Search for the cell housing the specified text and yield its [X, Y] center coordinate. 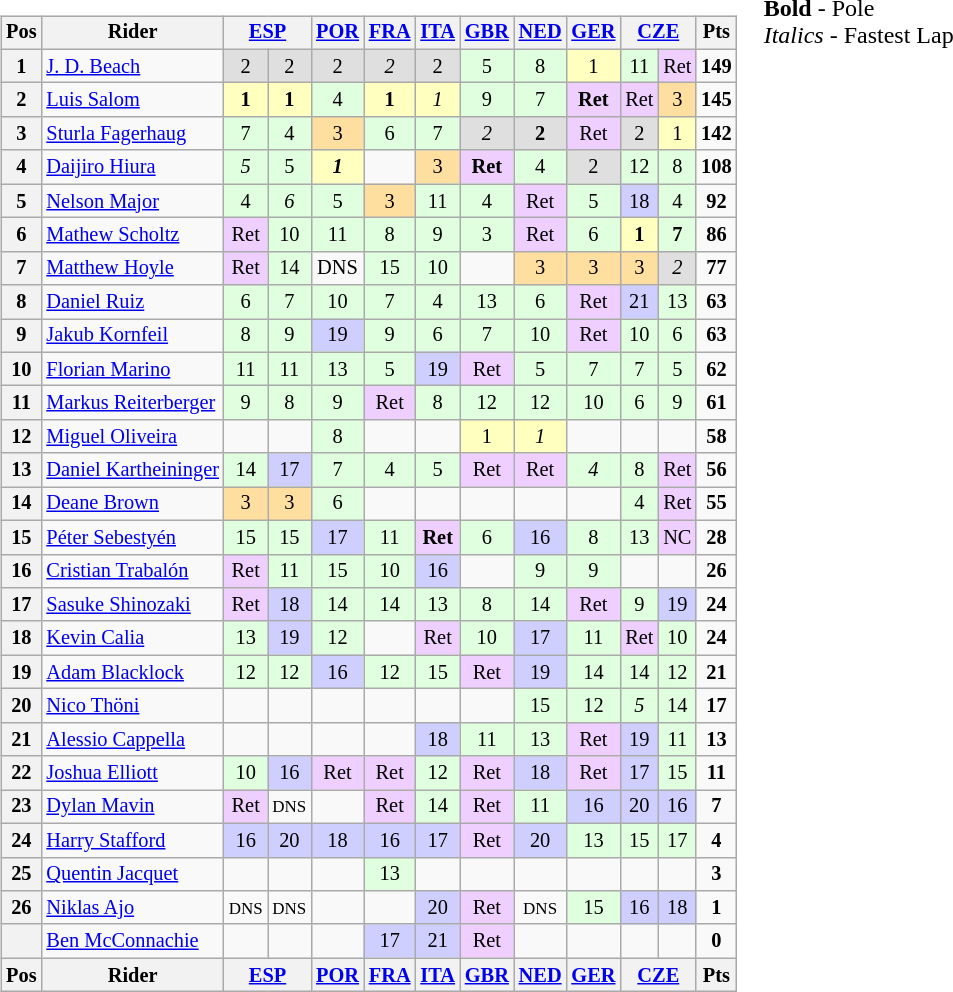
Alessio Cappella [132, 739]
Miguel Oliveira [132, 437]
58 [716, 437]
NC [677, 537]
149 [716, 66]
Péter Sebestyén [132, 537]
86 [716, 235]
J. D. Beach [132, 66]
145 [716, 100]
56 [716, 470]
Daniel Ruiz [132, 302]
92 [716, 201]
55 [716, 504]
Nelson Major [132, 201]
Ben McConnachie [132, 941]
Kevin Calia [132, 638]
Florian Marino [132, 369]
Luis Salom [132, 100]
Daijiro Hiura [132, 167]
61 [716, 403]
22 [21, 773]
Sturla Fagerhaug [132, 134]
23 [21, 807]
Matthew Hoyle [132, 268]
Daniel Kartheininger [132, 470]
Markus Reiterberger [132, 403]
142 [716, 134]
0 [716, 941]
108 [716, 167]
77 [716, 268]
62 [716, 369]
Adam Blacklock [132, 672]
Nico Thöni [132, 706]
Joshua Elliott [132, 773]
Mathew Scholtz [132, 235]
Niklas Ajo [132, 908]
Deane Brown [132, 504]
Harry Stafford [132, 840]
Dylan Mavin [132, 807]
28 [716, 537]
Jakub Kornfeil [132, 336]
Sasuke Shinozaki [132, 605]
Quentin Jacquet [132, 874]
Cristian Trabalón [132, 571]
25 [21, 874]
